Return [x, y] of the center of cell containing provided text 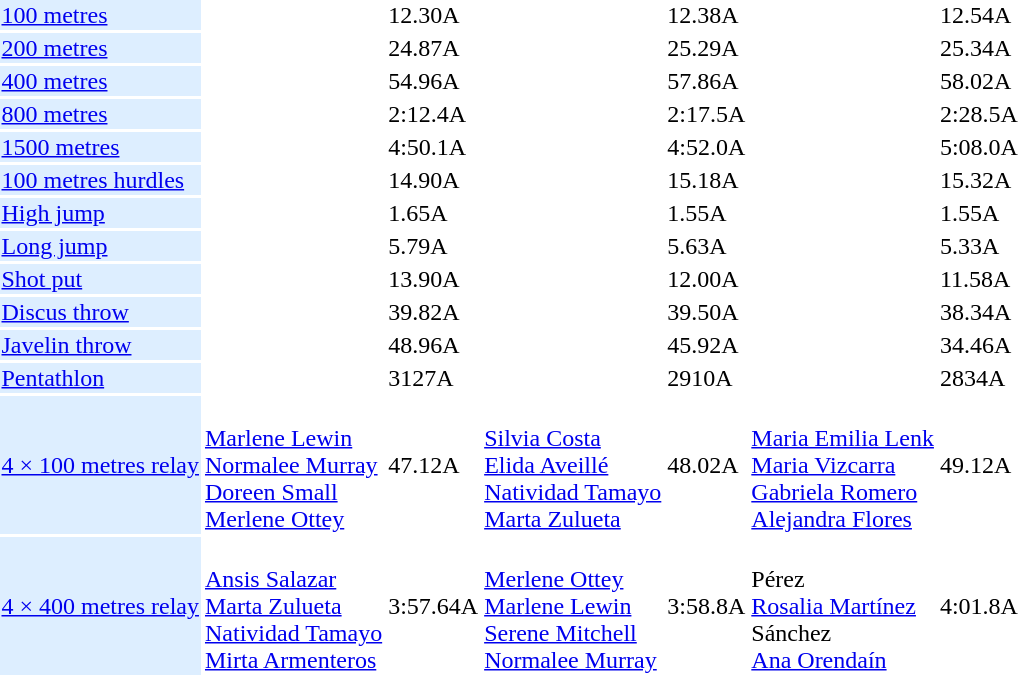
4:52.0A [706, 147]
45.92A [706, 345]
4:50.1A [434, 147]
24.87A [434, 48]
Merlene Ottey Marlene Lewin Serene Mitchell Normalee Murray [573, 606]
Maria Emilia Lenk Maria Vizcarra Gabriela Romero Alejandra Flores [843, 465]
48.02A [706, 465]
100 metres [100, 15]
47.12A [434, 465]
Pentathlon [100, 378]
400 metres [100, 81]
2910A [706, 378]
3127A [434, 378]
57.86A [706, 81]
39.50A [706, 312]
4 × 400 metres relay [100, 606]
2:17.5A [706, 114]
25.29A [706, 48]
12.30A [434, 15]
4 × 100 metres relay [100, 465]
14.90A [434, 180]
1.65A [434, 213]
12.38A [706, 15]
Marlene Lewin Normalee Murray Doreen Small Merlene Ottey [293, 465]
800 metres [100, 114]
15.18A [706, 180]
Shot put [100, 279]
Javelin throw [100, 345]
1.55A [706, 213]
Discus throw [100, 312]
Ansis Salazar Marta Zulueta Natividad Tamayo Mirta Armenteros [293, 606]
Pérez Rosalia Martínez Sánchez Ana Orendaín [843, 606]
39.82A [434, 312]
13.90A [434, 279]
100 metres hurdles [100, 180]
200 metres [100, 48]
5.63A [706, 246]
5.79A [434, 246]
Long jump [100, 246]
High jump [100, 213]
48.96A [434, 345]
1500 metres [100, 147]
2:12.4A [434, 114]
3:57.64A [434, 606]
54.96A [434, 81]
12.00A [706, 279]
Silvia Costa Elida Aveillé Natividad Tamayo Marta Zulueta [573, 465]
3:58.8A [706, 606]
